Locate the cell with the specified text and output its [X, Y] center coordinate. 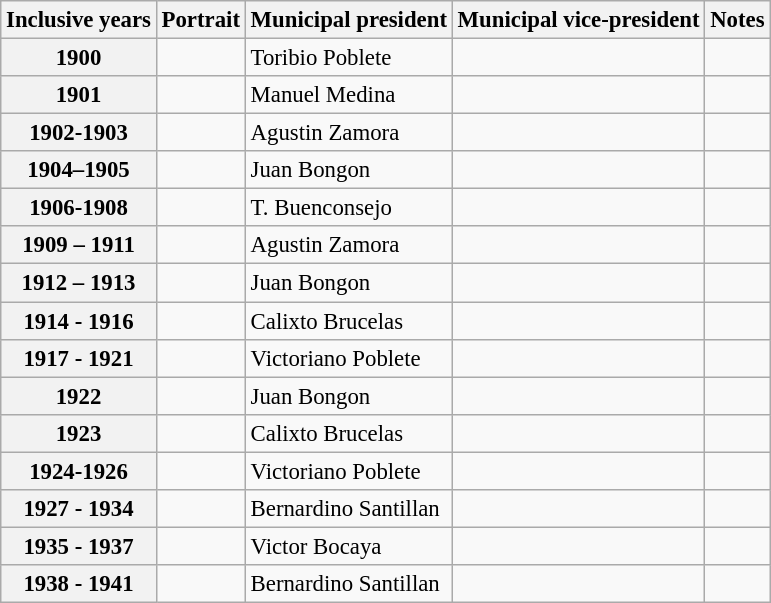
1938 - 1941 [79, 584]
Manuel Medina [348, 95]
1923 [79, 433]
Victor Bocaya [348, 546]
1927 - 1934 [79, 509]
1914 - 1916 [79, 321]
1901 [79, 95]
1922 [79, 396]
Municipal vice-president [578, 20]
Inclusive years [79, 20]
Toribio Poblete [348, 58]
T. Buenconsejo [348, 208]
1935 - 1937 [79, 546]
1912 – 1913 [79, 283]
Notes [738, 20]
1909 – 1911 [79, 245]
1902-1903 [79, 133]
1917 - 1921 [79, 358]
Portrait [200, 20]
1906-1908 [79, 208]
Municipal president [348, 20]
1904–1905 [79, 170]
1900 [79, 58]
1924-1926 [79, 471]
